Capture the cell that displays the provided text and extract its (X, Y) central coordinate. 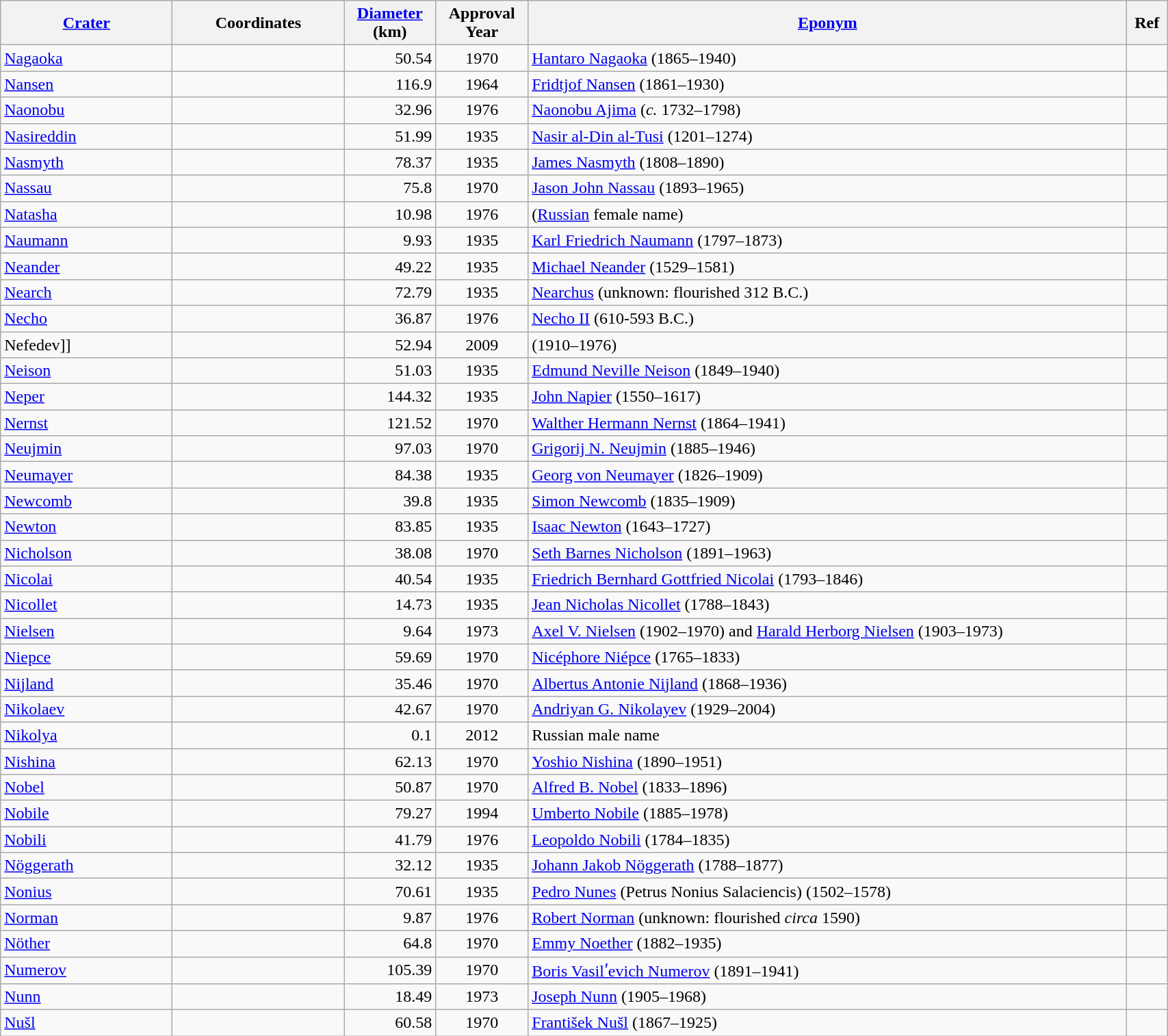
38.08 (390, 553)
Naumann (86, 240)
Ref (1147, 23)
Grigorij N. Neujmin (1885–1946) (828, 449)
70.61 (390, 892)
83.85 (390, 527)
36.87 (390, 318)
Diameter(km) (390, 23)
Hantaro Nagaoka (1865–1940) (828, 58)
51.99 (390, 136)
John Napier (1550–1617) (828, 397)
79.27 (390, 814)
Neujmin (86, 449)
Nonius (86, 892)
59.69 (390, 657)
Nijland (86, 683)
121.52 (390, 423)
Nearchus (unknown: flourished 312 B.C.) (828, 292)
105.39 (390, 970)
Nobel (86, 788)
18.49 (390, 997)
Alfred B. Nobel (1833–1896) (828, 788)
Joseph Nunn (1905–1968) (828, 997)
Nicéphore Niépce (1765–1833) (828, 657)
Nikolaev (86, 709)
James Nasmyth (1808–1890) (828, 162)
60.58 (390, 1023)
(Russian female name) (828, 214)
Johann Jakob Nöggerath (1788–1877) (828, 866)
Naonobu (86, 110)
Yoshio Nishina (1890–1951) (828, 762)
Coordinates (259, 23)
49.22 (390, 266)
116.9 (390, 84)
144.32 (390, 397)
Numerov (86, 970)
40.54 (390, 579)
Simon Newcomb (1835–1909) (828, 501)
50.87 (390, 788)
Nunn (86, 997)
32.96 (390, 110)
9.87 (390, 918)
Walther Hermann Nernst (1864–1941) (828, 423)
41.79 (390, 840)
Naonobu Ajima (c. 1732–1798) (828, 110)
Michael Neander (1529–1581) (828, 266)
64.8 (390, 944)
Pedro Nunes (Petrus Nonius Salaciencis) (1502–1578) (828, 892)
Necho II (610-593 B.C.) (828, 318)
35.46 (390, 683)
9.93 (390, 240)
50.54 (390, 58)
Nielsen (86, 631)
2009 (482, 344)
10.98 (390, 214)
Emmy Noether (1882–1935) (828, 944)
Necho (86, 318)
0.1 (390, 735)
Nušl (86, 1023)
Neison (86, 371)
Nearch (86, 292)
Jason John Nassau (1893–1965) (828, 188)
Nagaoka (86, 58)
14.73 (390, 605)
Isaac Newton (1643–1727) (828, 527)
Nöggerath (86, 866)
84.38 (390, 475)
Nobile (86, 814)
42.67 (390, 709)
75.8 (390, 188)
Edmund Neville Neison (1849–1940) (828, 371)
Nasmyth (86, 162)
78.37 (390, 162)
Crater (86, 23)
51.03 (390, 371)
František Nušl (1867–1925) (828, 1023)
Niepce (86, 657)
39.8 (390, 501)
Nefedev]] (86, 344)
2012 (482, 735)
Friedrich Bernhard Gottfried Nicolai (1793–1846) (828, 579)
32.12 (390, 866)
Nishina (86, 762)
Nicollet (86, 605)
97.03 (390, 449)
Nobili (86, 840)
Nicholson (86, 553)
Eponym (828, 23)
Boris Vasilʹevich Numerov (1891–1941) (828, 970)
Albertus Antonie Nijland (1868–1936) (828, 683)
Neper (86, 397)
Norman (86, 918)
Andriyan G. Nikolayev (1929–2004) (828, 709)
ApprovalYear (482, 23)
Nernst (86, 423)
Nicolai (86, 579)
Georg von Neumayer (1826–1909) (828, 475)
Fridtjof Nansen (1861–1930) (828, 84)
Russian male name (828, 735)
Neander (86, 266)
Newcomb (86, 501)
62.13 (390, 762)
52.94 (390, 344)
Newton (86, 527)
72.79 (390, 292)
Umberto Nobile (1885–1978) (828, 814)
Natasha (86, 214)
Nasir al-Din al-Tusi (1201–1274) (828, 136)
1964 (482, 84)
Nikolya (86, 735)
Leopoldo Nobili (1784–1835) (828, 840)
Nansen (86, 84)
Nassau (86, 188)
Jean Nicholas Nicollet (1788–1843) (828, 605)
9.64 (390, 631)
Nasireddin (86, 136)
1994 (482, 814)
Nöther (86, 944)
Robert Norman (unknown: flourished circa 1590) (828, 918)
Karl Friedrich Naumann (1797–1873) (828, 240)
Seth Barnes Nicholson (1891–1963) (828, 553)
Neumayer (86, 475)
Axel V. Nielsen (1902–1970) and Harald Herborg Nielsen (1903–1973) (828, 631)
(1910–1976) (828, 344)
